Capture the cell that displays the provided text and extract its (x, y) central coordinate. 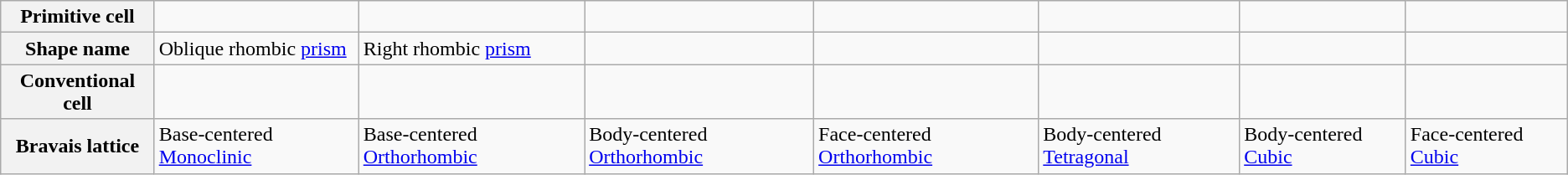
Face-centered Cubic (1486, 146)
Bravais lattice (77, 146)
Shape name (77, 49)
Right rhombic prism (471, 49)
Conventional cell (77, 92)
Body-centered Orthorhombic (699, 146)
Base-centered Orthorhombic (471, 146)
Primitive cell (77, 17)
Body-centered Cubic (1323, 146)
Oblique rhombic prism (256, 49)
Base-centered Monoclinic (256, 146)
Body-centered Tetragonal (1139, 146)
Face-centered Orthorhombic (926, 146)
